From the cell containing the given text, extract its center point as [x, y] coordinate. 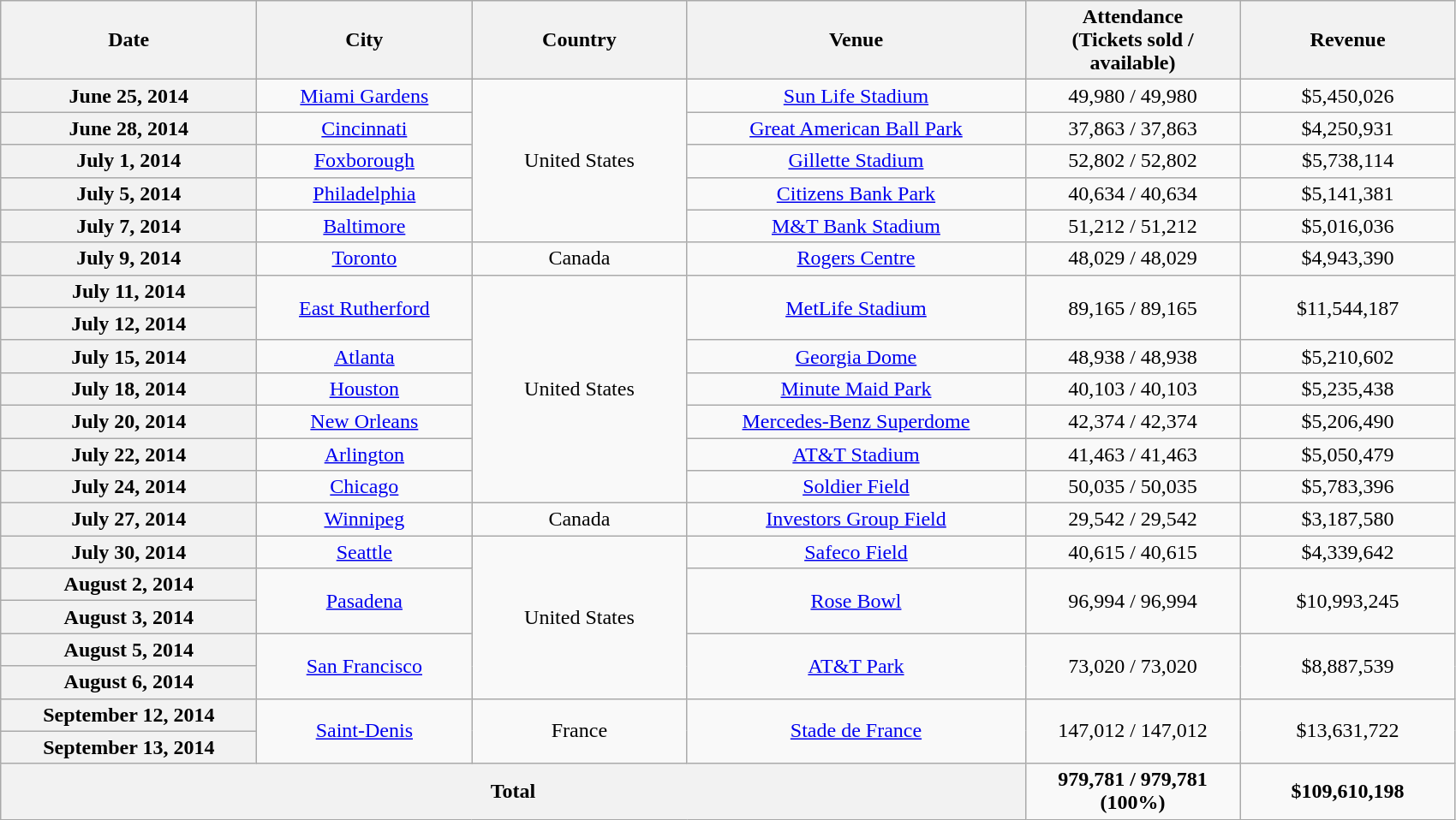
$8,887,539 [1348, 666]
September 12, 2014 [128, 715]
$3,187,580 [1348, 520]
Citizens Bank Park [856, 193]
Soldier Field [856, 487]
July 9, 2014 [128, 258]
50,035 / 50,035 [1132, 487]
Winnipeg [365, 520]
New Orleans [365, 421]
July 18, 2014 [128, 389]
49,980 / 49,980 [1132, 96]
89,165 / 89,165 [1132, 307]
$10,993,245 [1348, 601]
East Rutherford [365, 307]
$5,450,026 [1348, 96]
July 12, 2014 [128, 324]
$5,050,479 [1348, 455]
Toronto [365, 258]
M&T Bank Stadium [856, 226]
Date [128, 40]
51,212 / 51,212 [1132, 226]
147,012 / 147,012 [1132, 731]
Baltimore [365, 226]
40,103 / 40,103 [1132, 389]
Minute Maid Park [856, 389]
Total [513, 791]
Investors Group Field [856, 520]
Saint-Denis [365, 731]
48,029 / 48,029 [1132, 258]
29,542 / 29,542 [1132, 520]
$11,544,187 [1348, 307]
$4,339,642 [1348, 552]
979,781 / 979,781 (100%) [1132, 791]
Arlington [365, 455]
June 25, 2014 [128, 96]
Houston [365, 389]
Foxborough [365, 161]
France [579, 731]
$5,738,114 [1348, 161]
July 30, 2014 [128, 552]
Chicago [365, 487]
$5,141,381 [1348, 193]
Rogers Centre [856, 258]
Stade de France [856, 731]
96,994 / 96,994 [1132, 601]
Seattle [365, 552]
42,374 / 42,374 [1132, 421]
July 11, 2014 [128, 291]
Philadelphia [365, 193]
Great American Ball Park [856, 128]
$13,631,722 [1348, 731]
AT&T Stadium [856, 455]
August 3, 2014 [128, 617]
40,634 / 40,634 [1132, 193]
September 13, 2014 [128, 747]
$4,943,390 [1348, 258]
August 6, 2014 [128, 682]
Revenue [1348, 40]
Venue [856, 40]
Sun Life Stadium [856, 96]
Safeco Field [856, 552]
$5,016,036 [1348, 226]
$5,783,396 [1348, 487]
41,463 / 41,463 [1132, 455]
August 5, 2014 [128, 650]
$5,235,438 [1348, 389]
July 27, 2014 [128, 520]
Miami Gardens [365, 96]
July 1, 2014 [128, 161]
July 15, 2014 [128, 356]
Gillette Stadium [856, 161]
August 2, 2014 [128, 585]
Attendance(Tickets sold / available) [1132, 40]
July 24, 2014 [128, 487]
July 7, 2014 [128, 226]
73,020 / 73,020 [1132, 666]
July 22, 2014 [128, 455]
Pasadena [365, 601]
San Francisco [365, 666]
Georgia Dome [856, 356]
48,938 / 48,938 [1132, 356]
52,802 / 52,802 [1132, 161]
July 20, 2014 [128, 421]
June 28, 2014 [128, 128]
37,863 / 37,863 [1132, 128]
Country [579, 40]
City [365, 40]
Atlanta [365, 356]
$5,210,602 [1348, 356]
MetLife Stadium [856, 307]
Cincinnati [365, 128]
$4,250,931 [1348, 128]
$5,206,490 [1348, 421]
Rose Bowl [856, 601]
40,615 / 40,615 [1132, 552]
$109,610,198 [1348, 791]
July 5, 2014 [128, 193]
Mercedes-Benz Superdome [856, 421]
AT&T Park [856, 666]
